Detect which cell encompasses the target text, then output its (X, Y) center coordinate. 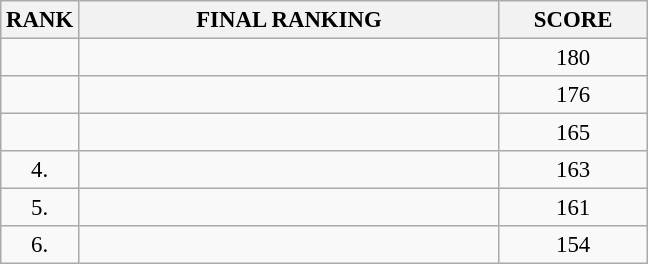
176 (572, 95)
180 (572, 58)
5. (40, 208)
RANK (40, 20)
161 (572, 208)
4. (40, 170)
163 (572, 170)
SCORE (572, 20)
154 (572, 245)
FINAL RANKING (288, 20)
165 (572, 133)
6. (40, 245)
